Capture the cell that displays the provided text and extract its [x, y] central coordinate. 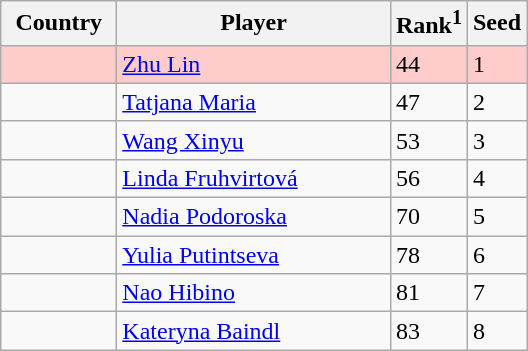
Nao Hibino [254, 293]
70 [428, 217]
8 [496, 331]
Nadia Podoroska [254, 217]
4 [496, 178]
Zhu Lin [254, 64]
53 [428, 140]
83 [428, 331]
Linda Fruhvirtová [254, 178]
Kateryna Baindl [254, 331]
56 [428, 178]
78 [428, 255]
Wang Xinyu [254, 140]
81 [428, 293]
Seed [496, 24]
Rank1 [428, 24]
Player [254, 24]
5 [496, 217]
1 [496, 64]
3 [496, 140]
6 [496, 255]
47 [428, 102]
2 [496, 102]
7 [496, 293]
Yulia Putintseva [254, 255]
Tatjana Maria [254, 102]
44 [428, 64]
Country [59, 24]
